From the cell containing the given text, extract its center point as [X, Y] coordinate. 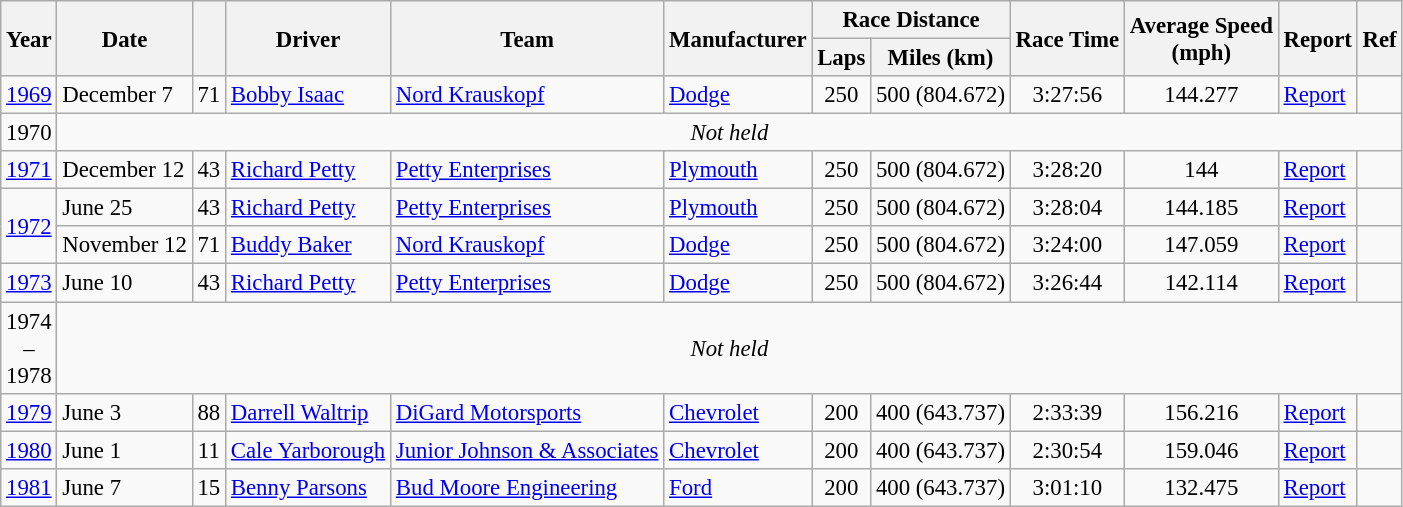
142.114 [1201, 283]
1981 [29, 487]
November 12 [124, 245]
Manufacturer [738, 38]
June 3 [124, 412]
Darrell Waltrip [308, 412]
3:27:56 [1067, 95]
June 1 [124, 450]
1979 [29, 412]
Laps [842, 58]
144.277 [1201, 95]
Ref [1380, 38]
144 [1201, 170]
June 25 [124, 208]
3:26:44 [1067, 283]
Miles (km) [941, 58]
3:28:20 [1067, 170]
1970 [29, 133]
Race Distance [911, 20]
Bud Moore Engineering [528, 487]
147.059 [1201, 245]
Bobby Isaac [308, 95]
Cale Yarborough [308, 450]
144.185 [1201, 208]
Buddy Baker [308, 245]
Year [29, 38]
88 [208, 412]
132.475 [1201, 487]
Ford [738, 487]
1980 [29, 450]
Benny Parsons [308, 487]
11 [208, 450]
Junior Johnson & Associates [528, 450]
3:28:04 [1067, 208]
156.216 [1201, 412]
June 10 [124, 283]
DiGard Motorsports [528, 412]
1972 [29, 226]
1973 [29, 283]
15 [208, 487]
1974–1978 [29, 348]
2:33:39 [1067, 412]
Team [528, 38]
Race Time [1067, 38]
Driver [308, 38]
1969 [29, 95]
159.046 [1201, 450]
Date [124, 38]
1971 [29, 170]
2:30:54 [1067, 450]
3:01:10 [1067, 487]
December 12 [124, 170]
Average Speed(mph) [1201, 38]
December 7 [124, 95]
June 7 [124, 487]
3:24:00 [1067, 245]
